Output the (x, y) coordinate of the center of the cell containing the given text.  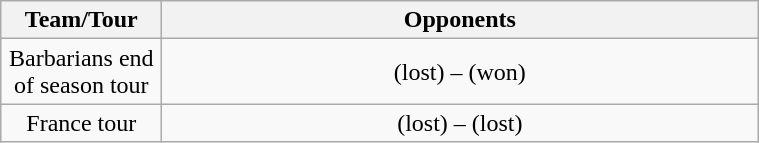
Team/Tour (82, 20)
France tour (82, 123)
(lost) – (lost) (460, 123)
(lost) – (won) (460, 72)
Opponents (460, 20)
Barbarians end of season tour (82, 72)
